Detect which cell encompasses the target text, then output its (x, y) center coordinate. 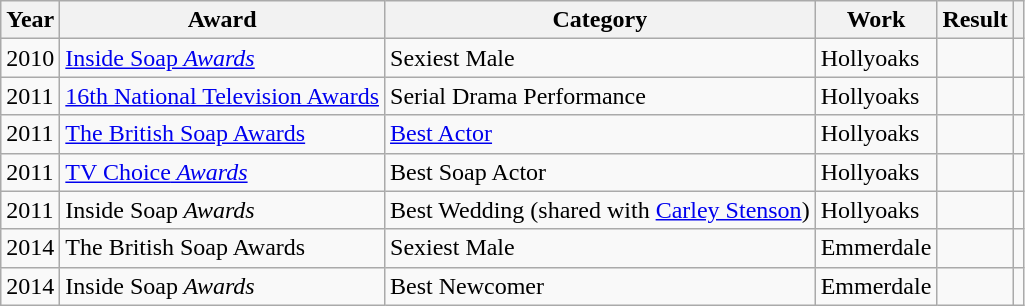
Best Soap Actor (600, 172)
TV Choice Awards (222, 172)
Best Newcomer (600, 286)
Result (975, 20)
Category (600, 20)
Serial Drama Performance (600, 96)
Award (222, 20)
Year (30, 20)
16th National Television Awards (222, 96)
Best Actor (600, 134)
2010 (30, 58)
Work (876, 20)
Best Wedding (shared with Carley Stenson) (600, 210)
